Scan for the cell matching the given text and deliver its (x, y) coordinate at center. 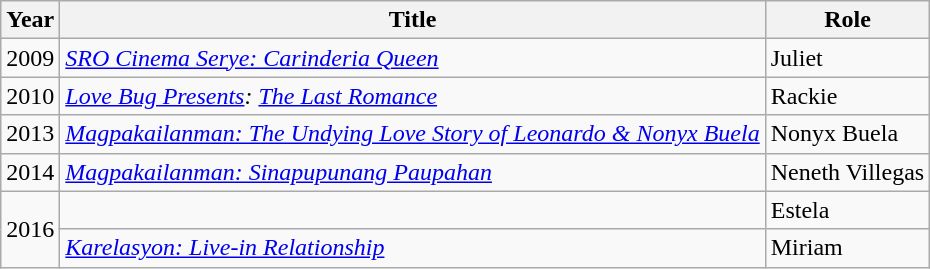
2014 (30, 172)
Title (412, 20)
2016 (30, 229)
2013 (30, 134)
Estela (847, 210)
Role (847, 20)
Rackie (847, 96)
2010 (30, 96)
SRO Cinema Serye: Carinderia Queen (412, 58)
Neneth Villegas (847, 172)
Love Bug Presents: The Last Romance (412, 96)
2009 (30, 58)
Magpakailanman: Sinapupunang Paupahan (412, 172)
Nonyx Buela (847, 134)
Juliet (847, 58)
Year (30, 20)
Magpakailanman: The Undying Love Story of Leonardo & Nonyx Buela (412, 134)
Miriam (847, 248)
Karelasyon: Live-in Relationship (412, 248)
